For the text-containing cell, return its midpoint in [X, Y] coordinate format. 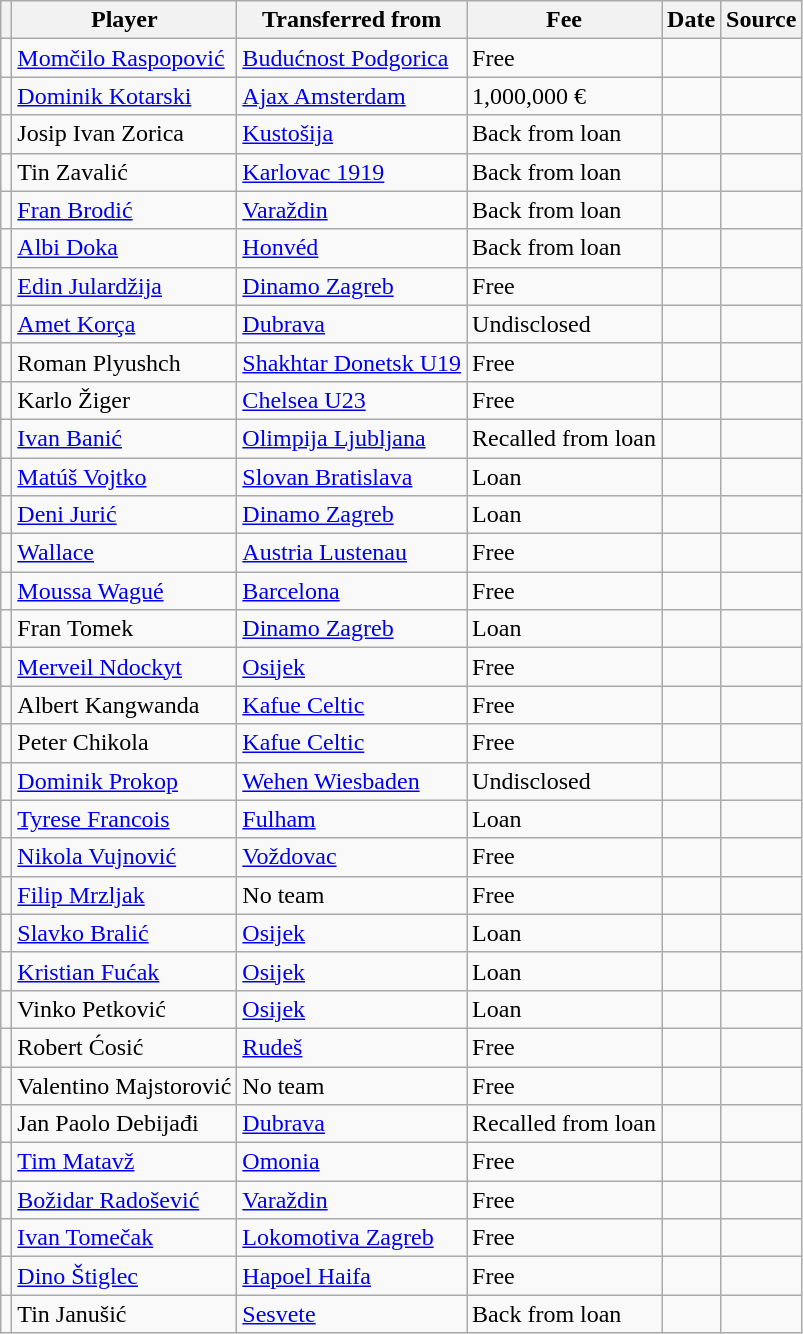
Božidar Radošević [124, 1200]
Tin Zavalić [124, 172]
Omonia [352, 1162]
Karlovac 1919 [352, 172]
Dominik Prokop [124, 781]
Fran Brodić [124, 210]
1,000,000 € [564, 96]
Sesvete [352, 1314]
Karlo Žiger [124, 400]
Dominik Kotarski [124, 96]
Wehen Wiesbaden [352, 781]
Slovan Bratislava [352, 477]
Filip Mrzljak [124, 895]
Robert Ćosić [124, 1047]
Chelsea U23 [352, 400]
Jan Paolo Debijađi [124, 1124]
Nikola Vujnović [124, 857]
Fulham [352, 819]
Merveil Ndockyt [124, 667]
Player [124, 20]
Budućnost Podgorica [352, 58]
Rudeš [352, 1047]
Lokomotiva Zagreb [352, 1238]
Fran Tomek [124, 629]
Tyrese Francois [124, 819]
Moussa Wagué [124, 591]
Dino Štiglec [124, 1276]
Hapoel Haifa [352, 1276]
Source [762, 20]
Tim Matavž [124, 1162]
Matúš Vojtko [124, 477]
Ajax Amsterdam [352, 96]
Transferred from [352, 20]
Tin Janušić [124, 1314]
Peter Chikola [124, 743]
Josip Ivan Zorica [124, 134]
Momčilo Raspopović [124, 58]
Ivan Banić [124, 438]
Amet Korça [124, 324]
Date [692, 20]
Fee [564, 20]
Shakhtar Donetsk U19 [352, 362]
Valentino Majstorović [124, 1085]
Edin Julardžija [124, 286]
Roman Plyushch [124, 362]
Wallace [124, 553]
Albert Kangwanda [124, 705]
Barcelona [352, 591]
Slavko Bralić [124, 933]
Deni Jurić [124, 515]
Olimpija Ljubljana [352, 438]
Honvéd [352, 248]
Vinko Petković [124, 1009]
Albi Doka [124, 248]
Kustošija [352, 134]
Kristian Fućak [124, 971]
Ivan Tomečak [124, 1238]
Voždovac [352, 857]
Austria Lustenau [352, 553]
